Return (x, y) of the center of cell containing provided text 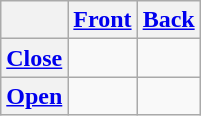
Front (102, 20)
Back (168, 20)
Close (34, 58)
Open (34, 96)
